Find where the given text appears and provide that cell's center as [x, y] coordinate. 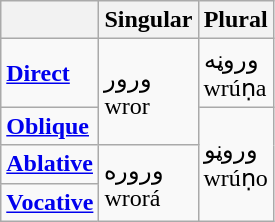
Oblique [50, 126]
ورورهwrorá [148, 183]
ورورwror [148, 92]
Plural [236, 20]
Direct [50, 73]
Vocative [50, 202]
وروڼهwrúṇa [236, 73]
Singular [148, 20]
وروڼوwrúṇo [236, 164]
Ablative [50, 164]
